For the text-containing cell, return its midpoint in [x, y] coordinate format. 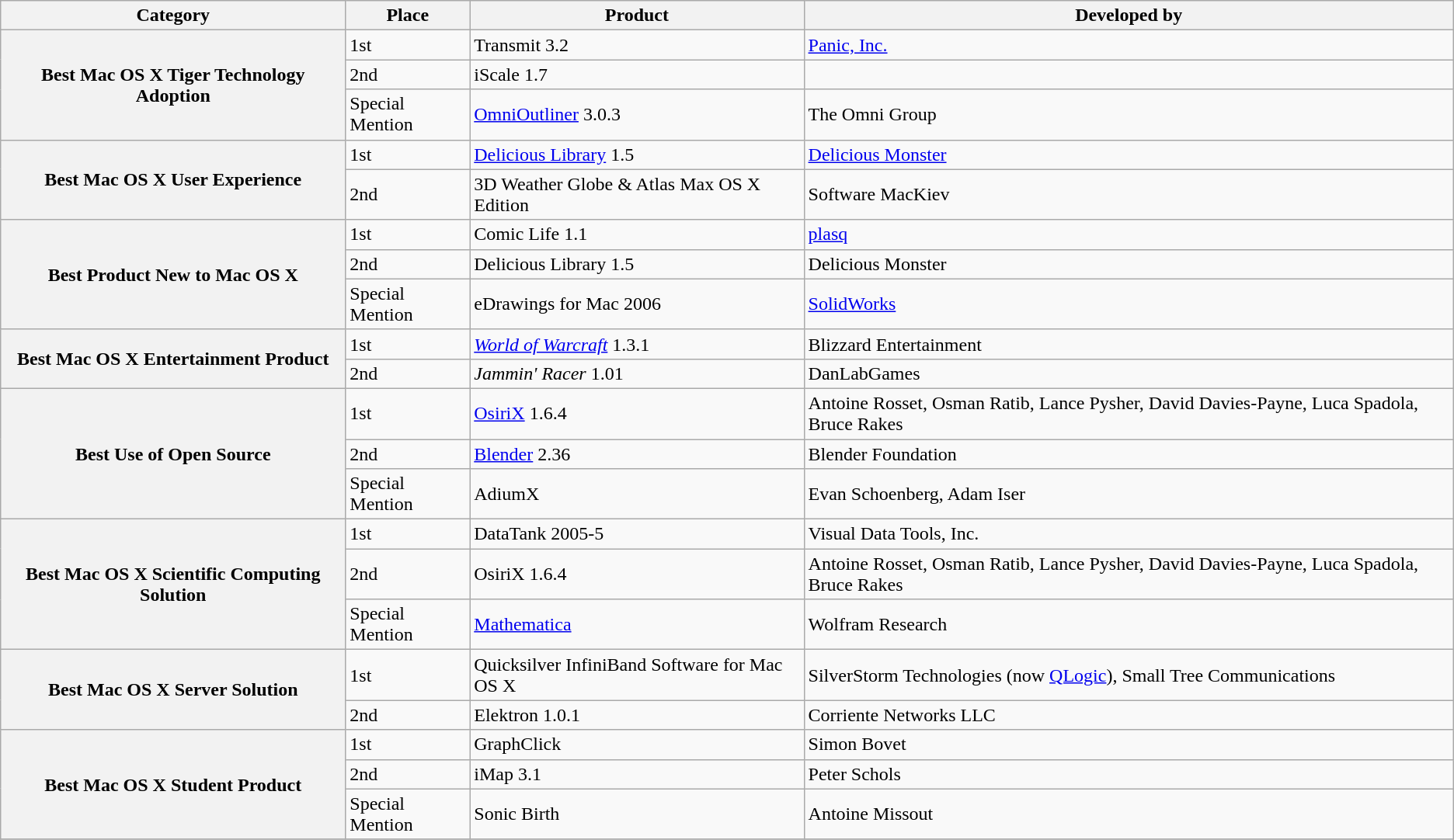
Category [173, 16]
Best Mac OS X Scientific Computing Solution [173, 585]
Simon Bovet [1129, 745]
3D Weather Globe & Atlas Max OS X Edition [637, 194]
Mathematica [637, 624]
The Omni Group [1129, 115]
Sonic Birth [637, 814]
Best Use of Open Source [173, 453]
World of Warcraft 1.3.1 [637, 344]
SilverStorm Technologies (now QLogic), Small Tree Communications [1129, 675]
Best Mac OS X Entertainment Product [173, 359]
Jammin' Racer 1.01 [637, 373]
Visual Data Tools, Inc. [1129, 534]
Blizzard Entertainment [1129, 344]
AdiumX [637, 494]
Product [637, 16]
Developed by [1129, 16]
eDrawings for Mac 2006 [637, 304]
Blender 2.36 [637, 454]
DanLabGames [1129, 373]
SolidWorks [1129, 304]
plasq [1129, 234]
DataTank 2005-5 [637, 534]
Quicksilver InfiniBand Software for Mac OS X [637, 675]
Best Mac OS X Tiger Technology Adoption [173, 85]
Antoine Missout [1129, 814]
Best Mac OS X User Experience [173, 180]
iMap 3.1 [637, 774]
Comic Life 1.1 [637, 234]
GraphClick [637, 745]
Panic, Inc. [1129, 45]
Evan Schoenberg, Adam Iser [1129, 494]
iScale 1.7 [637, 75]
Wolfram Research [1129, 624]
Best Mac OS X Student Product [173, 784]
Blender Foundation [1129, 454]
Elektron 1.0.1 [637, 715]
Place [408, 16]
Peter Schols [1129, 774]
Transmit 3.2 [637, 45]
Best Product New to Mac OS X [173, 275]
Corriente Networks LLC [1129, 715]
Software MacKiev [1129, 194]
OmniOutliner 3.0.3 [637, 115]
Best Mac OS X Server Solution [173, 689]
